Identify which cell holds the provided text, then report its [X, Y] central coordinate. 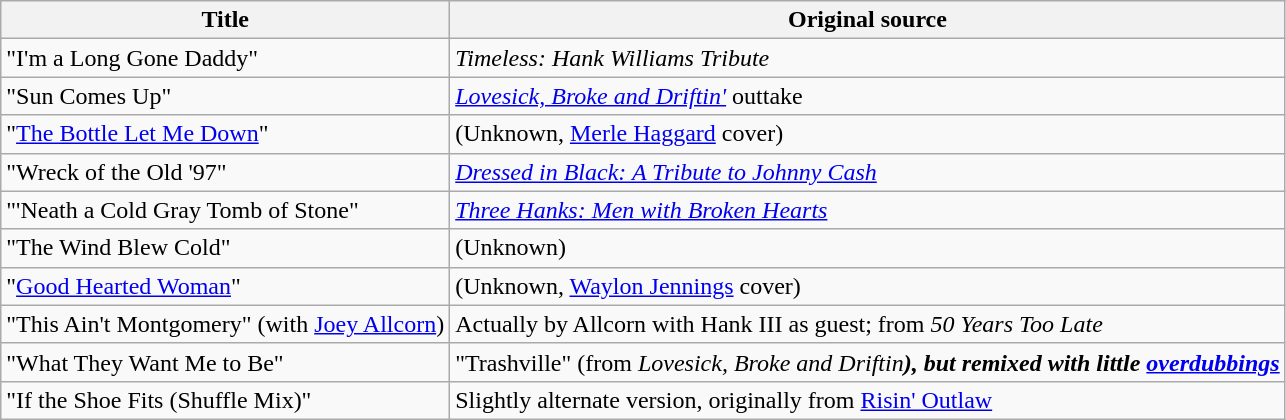
"I'm a Long Gone Daddy" [226, 58]
"What They Want Me to Be" [226, 362]
(Unknown, Merle Haggard cover) [868, 134]
"'Neath a Cold Gray Tomb of Stone" [226, 210]
Timeless: Hank Williams Tribute [868, 58]
"If the Shoe Fits (Shuffle Mix)" [226, 400]
Original source [868, 20]
"The Wind Blew Cold" [226, 248]
(Unknown, Waylon Jennings cover) [868, 286]
Three Hanks: Men with Broken Hearts [868, 210]
Slightly alternate version, originally from Risin' Outlaw [868, 400]
"Good Hearted Woman" [226, 286]
"Trashville" (from Lovesick, Broke and Driftin), but remixed with little overdubbings [868, 362]
Title [226, 20]
"The Bottle Let Me Down" [226, 134]
"This Ain't Montgomery" (with Joey Allcorn) [226, 324]
(Unknown) [868, 248]
"Wreck of the Old '97" [226, 172]
Dressed in Black: A Tribute to Johnny Cash [868, 172]
"Sun Comes Up" [226, 96]
Actually by Allcorn with Hank III as guest; from 50 Years Too Late [868, 324]
Lovesick, Broke and Driftin' outtake [868, 96]
